Extract the [X, Y] coordinate from the center of the cell holding the provided text.  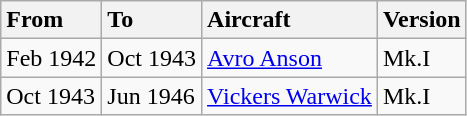
Avro Anson [290, 58]
Aircraft [290, 20]
Vickers Warwick [290, 96]
To [152, 20]
Jun 1946 [152, 96]
From [52, 20]
Feb 1942 [52, 58]
Version [422, 20]
